Return the (x, y) coordinate for the center point of the cell that contains the specified text.  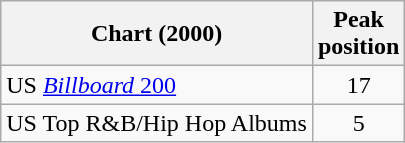
Peakposition (358, 34)
5 (358, 123)
17 (358, 85)
Chart (2000) (157, 34)
US Top R&B/Hip Hop Albums (157, 123)
US Billboard 200 (157, 85)
